Locate the cell with the specified text and output its [x, y] center coordinate. 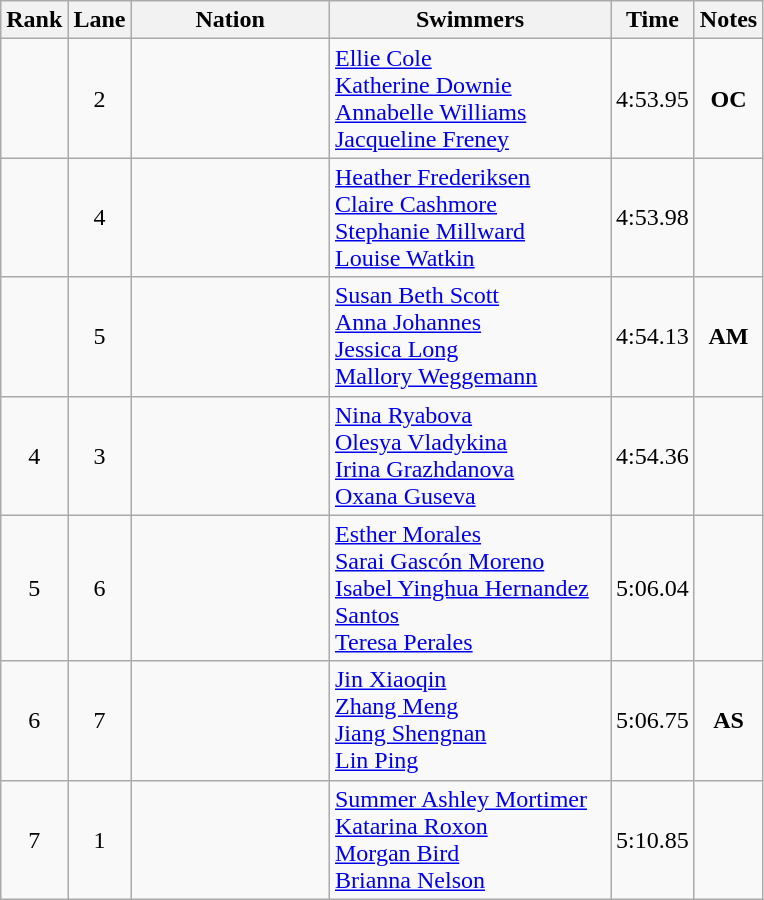
Rank [34, 20]
4:54.36 [653, 456]
AS [728, 720]
Lane [100, 20]
Nina Ryabova Olesya Vladykina Irina Grazhdanova Oxana Guseva [470, 456]
4:54.13 [653, 336]
4:53.98 [653, 218]
2 [100, 98]
Summer Ashley Mortimer Katarina Roxon Morgan Bird Brianna Nelson [470, 840]
5:10.85 [653, 840]
Susan Beth Scott Anna Johannes Jessica Long Mallory Weggemann [470, 336]
Esther Morales Sarai Gascón Moreno Isabel Yinghua Hernandez Santos Teresa Perales [470, 588]
Notes [728, 20]
Heather Frederiksen Claire Cashmore Stephanie Millward Louise Watkin [470, 218]
5:06.04 [653, 588]
Nation [230, 20]
Time [653, 20]
5:06.75 [653, 720]
1 [100, 840]
Ellie Cole Katherine Downie Annabelle Williams Jacqueline Freney [470, 98]
OC [728, 98]
4:53.95 [653, 98]
Swimmers [470, 20]
3 [100, 456]
Jin Xiaoqin Zhang Meng Jiang Shengnan Lin Ping [470, 720]
AM [728, 336]
